Detect which cell encompasses the target text, then output its [X, Y] center coordinate. 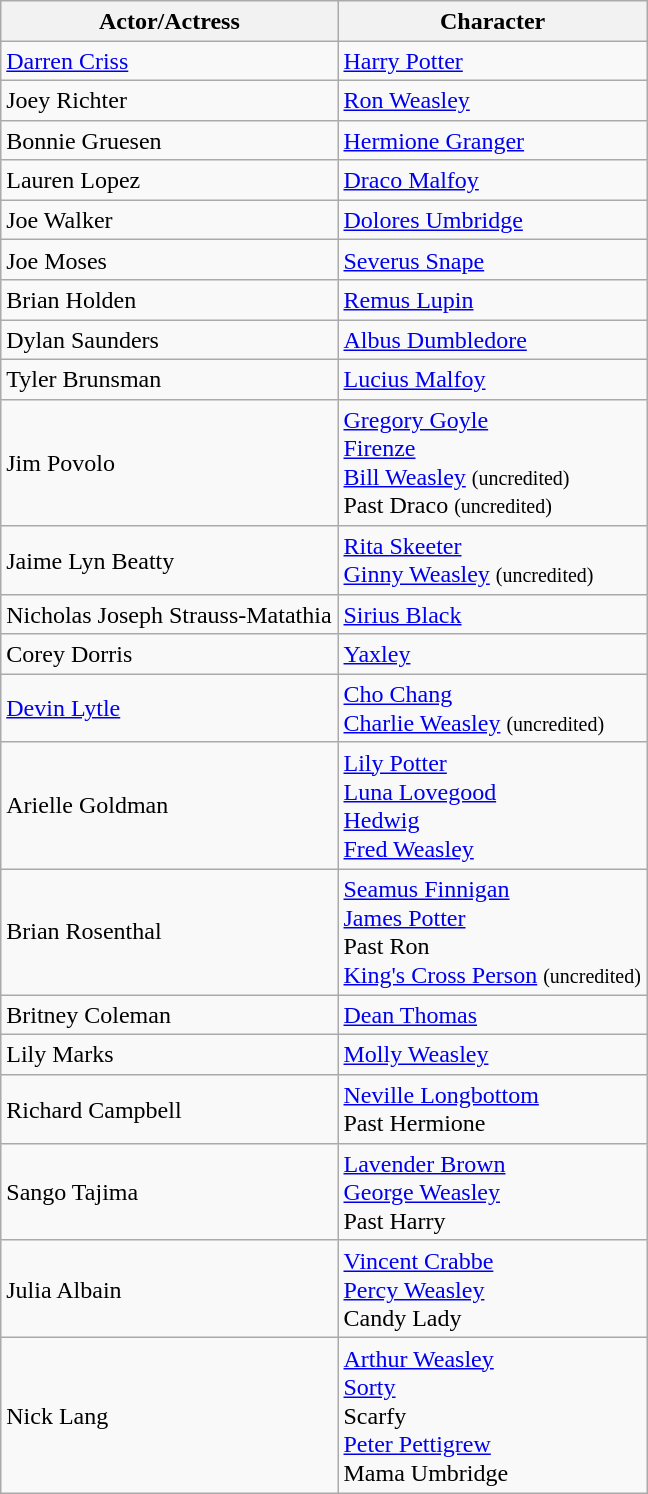
Nick Lang [170, 1416]
Hermione Granger [492, 140]
Nicholas Joseph Strauss-Matathia [170, 614]
Cho ChangCharlie Weasley (uncredited) [492, 708]
Character [492, 21]
Joey Richter [170, 100]
Britney Coleman [170, 1015]
Remus Lupin [492, 300]
Bonnie Gruesen [170, 140]
Arthur WeasleySortyScarfyPeter PettigrewMama Umbridge [492, 1416]
Richard Campbell [170, 1108]
Actor/Actress [170, 21]
Tyler Brunsman [170, 379]
Lavender BrownGeorge WeasleyPast Harry [492, 1192]
Lauren Lopez [170, 180]
Lucius Malfoy [492, 379]
Brian Holden [170, 300]
Severus Snape [492, 260]
Lily Marks [170, 1055]
Joe Moses [170, 260]
Corey Dorris [170, 654]
Dolores Umbridge [492, 220]
Sirius Black [492, 614]
Lily PotterLuna LovegoodHedwigFred Weasley [492, 805]
Joe Walker [170, 220]
Arielle Goldman [170, 805]
Sango Tajima [170, 1192]
Seamus FinniganJames PotterPast RonKing's Cross Person (uncredited) [492, 931]
Rita SkeeterGinny Weasley (uncredited) [492, 560]
Julia Albain [170, 1288]
Brian Rosenthal [170, 931]
Vincent CrabbePercy WeasleyCandy Lady [492, 1288]
Ron Weasley [492, 100]
Jaime Lyn Beatty [170, 560]
Harry Potter [492, 61]
Dylan Saunders [170, 340]
Molly Weasley [492, 1055]
Gregory GoyleFirenzeBill Weasley (uncredited)Past Draco (uncredited) [492, 462]
Darren Criss [170, 61]
Devin Lytle [170, 708]
Draco Malfoy [492, 180]
Jim Povolo [170, 462]
Dean Thomas [492, 1015]
Neville LongbottomPast Hermione [492, 1108]
Yaxley [492, 654]
Albus Dumbledore [492, 340]
